Search for the cell housing the specified text and yield its (X, Y) center coordinate. 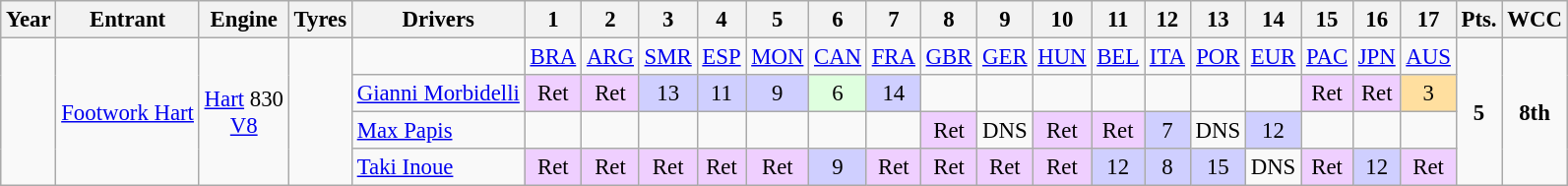
10 (1062, 20)
Taki Inoue (438, 167)
17 (1428, 20)
8th (1535, 112)
Drivers (438, 20)
Pts. (1478, 20)
ITA (1167, 57)
BEL (1118, 57)
Hart 830V8 (244, 112)
BRA (553, 57)
1 (553, 20)
MON (778, 57)
SMR (667, 57)
PAC (1327, 57)
2 (610, 20)
GER (1005, 57)
POR (1218, 57)
4 (721, 20)
Gianni Morbidelli (438, 93)
FRA (894, 57)
Engine (244, 20)
16 (1376, 20)
CAN (839, 57)
Tyres (320, 20)
JPN (1376, 57)
EUR (1273, 57)
AUS (1428, 57)
ARG (610, 57)
GBR (949, 57)
Entrant (128, 20)
HUN (1062, 57)
Max Papis (438, 131)
ESP (721, 57)
WCC (1535, 20)
Year (29, 20)
Footwork Hart (128, 112)
